Find where the given text appears and provide that cell's center as [x, y] coordinate. 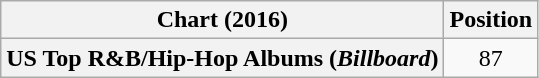
Chart (2016) [222, 20]
Position [491, 20]
87 [491, 58]
US Top R&B/Hip-Hop Albums (Billboard) [222, 58]
